Provide the [x, y] coordinate of the cell's center where the given text is located.  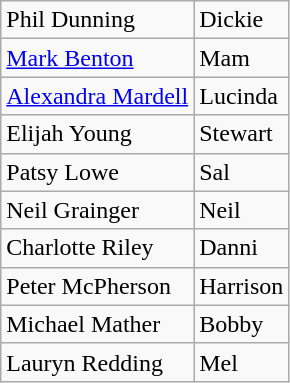
Lucinda [242, 96]
Neil Grainger [98, 210]
Neil [242, 210]
Danni [242, 248]
Harrison [242, 286]
Mam [242, 58]
Peter McPherson [98, 286]
Bobby [242, 324]
Patsy Lowe [98, 172]
Phil Dunning [98, 20]
Dickie [242, 20]
Sal [242, 172]
Mark Benton [98, 58]
Lauryn Redding [98, 362]
Mel [242, 362]
Michael Mather [98, 324]
Stewart [242, 134]
Alexandra Mardell [98, 96]
Charlotte Riley [98, 248]
Elijah Young [98, 134]
